Find where the given text appears and provide that cell's center as [x, y] coordinate. 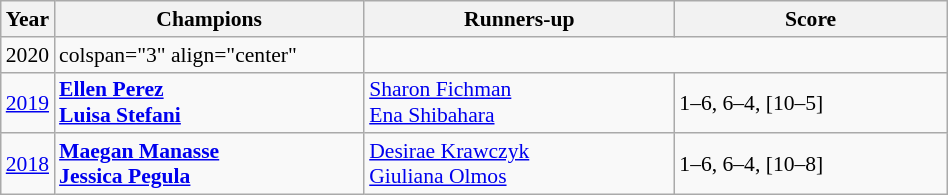
Ellen Perez Luisa Stefani [209, 102]
1–6, 6–4, [10–8] [810, 164]
2019 [28, 102]
Runners-up [519, 19]
Champions [209, 19]
Year [28, 19]
Desirae Krawczyk Giuliana Olmos [519, 164]
2018 [28, 164]
colspan="3" align="center" [209, 55]
1–6, 6–4, [10–5] [810, 102]
Maegan Manasse Jessica Pegula [209, 164]
Score [810, 19]
2020 [28, 55]
Sharon Fichman Ena Shibahara [519, 102]
